Determine the [x, y] coordinate at the center of the cell enclosing the given text.  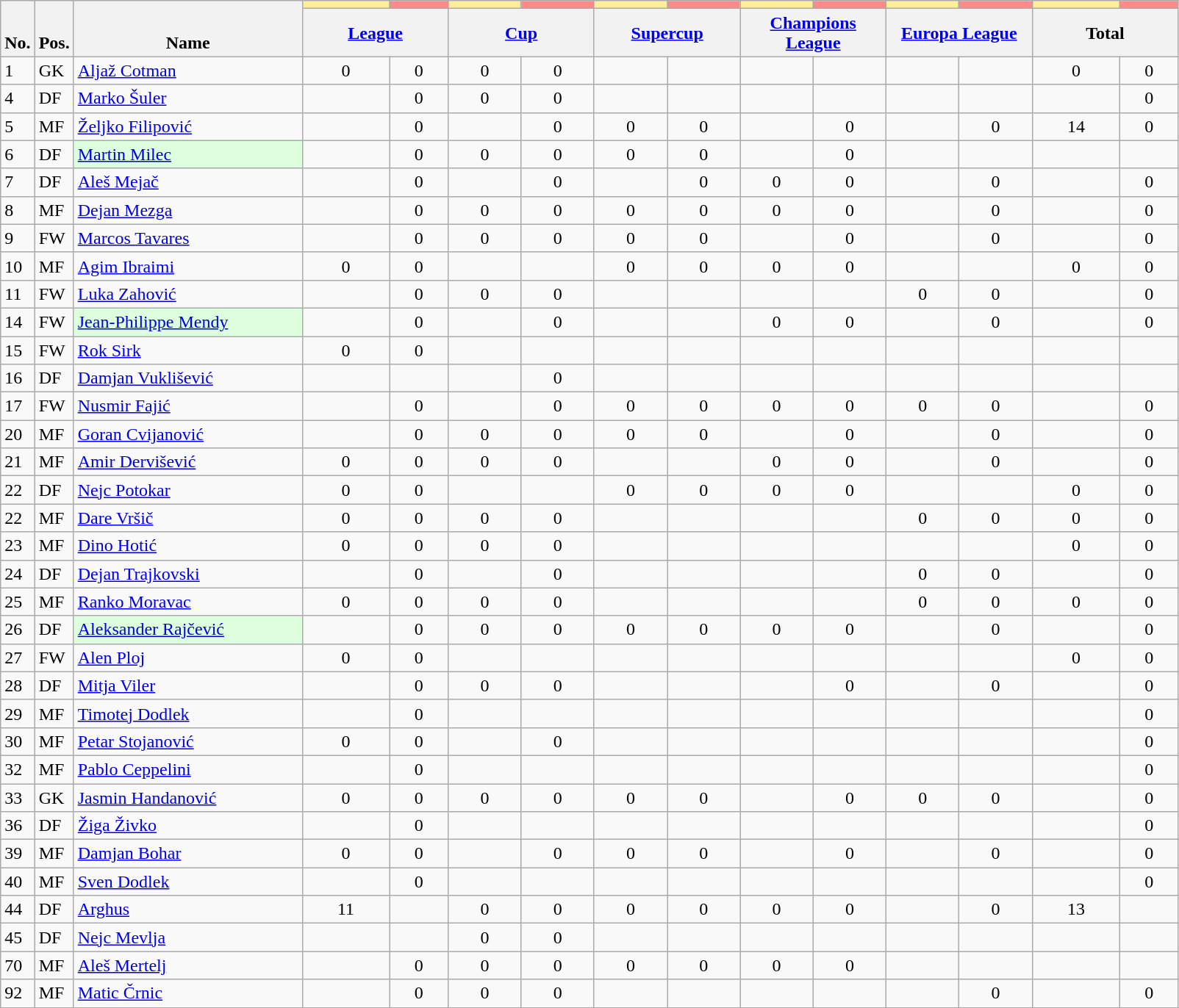
Damjan Bohar [188, 854]
15 [18, 350]
40 [18, 882]
Amir Dervišević [188, 462]
Dejan Trajkovski [188, 574]
Dejan Mezga [188, 210]
Aleksander Rajčević [188, 630]
Jean-Philippe Mendy [188, 322]
Dare Vršič [188, 518]
36 [18, 826]
Total [1105, 32]
Pos. [54, 29]
Arghus [188, 910]
5 [18, 126]
28 [18, 685]
7 [18, 182]
44 [18, 910]
Žiga Živko [188, 826]
Martin Milec [188, 154]
Supercup [667, 32]
Sven Dodlek [188, 882]
24 [18, 574]
70 [18, 965]
30 [18, 741]
No. [18, 29]
Cup [522, 32]
Marcos Tavares [188, 238]
32 [18, 769]
Aleš Mertelj [188, 965]
26 [18, 630]
13 [1076, 910]
Nusmir Fajić [188, 406]
Timotej Dodlek [188, 713]
45 [18, 937]
20 [18, 434]
Agim Ibraimi [188, 266]
Luka Zahović [188, 294]
Jasmin Handanović [188, 797]
Rok Sirk [188, 350]
1 [18, 71]
Petar Stojanović [188, 741]
25 [18, 602]
16 [18, 378]
4 [18, 98]
17 [18, 406]
Champions League [813, 32]
10 [18, 266]
Aleš Mejač [188, 182]
Europa League [960, 32]
6 [18, 154]
Pablo Ceppelini [188, 769]
21 [18, 462]
27 [18, 658]
9 [18, 238]
Damjan Vuklišević [188, 378]
8 [18, 210]
Aljaž Cotman [188, 71]
Name [188, 29]
Ranko Moravac [188, 602]
Alen Ploj [188, 658]
23 [18, 546]
Nejc Potokar [188, 490]
Dino Hotić [188, 546]
Matic Črnic [188, 993]
Marko Šuler [188, 98]
Nejc Mevlja [188, 937]
92 [18, 993]
Goran Cvijanović [188, 434]
29 [18, 713]
Mitja Viler [188, 685]
Željko Filipović [188, 126]
39 [18, 854]
League [375, 32]
33 [18, 797]
